Identify which cell holds the provided text, then report its [x, y] central coordinate. 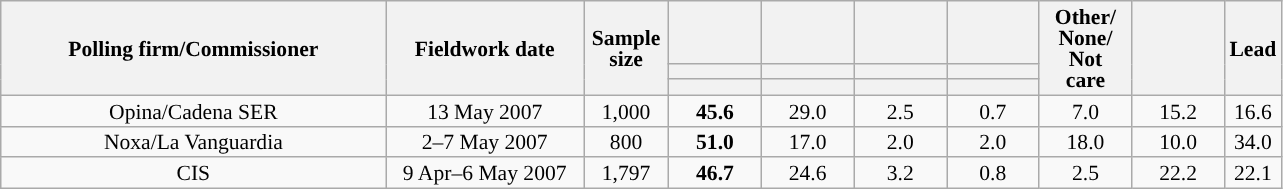
22.2 [1178, 174]
1,000 [626, 110]
24.6 [808, 174]
10.0 [1178, 142]
Lead [1252, 48]
18.0 [1086, 142]
34.0 [1252, 142]
1,797 [626, 174]
51.0 [716, 142]
16.6 [1252, 110]
9 Apr–6 May 2007 [485, 174]
Opina/Cadena SER [194, 110]
Other/None/Notcare [1086, 48]
13 May 2007 [485, 110]
2–7 May 2007 [485, 142]
46.7 [716, 174]
Fieldwork date [485, 48]
Noxa/La Vanguardia [194, 142]
29.0 [808, 110]
Polling firm/Commissioner [194, 48]
Sample size [626, 48]
0.8 [992, 174]
22.1 [1252, 174]
0.7 [992, 110]
45.6 [716, 110]
CIS [194, 174]
800 [626, 142]
7.0 [1086, 110]
17.0 [808, 142]
15.2 [1178, 110]
3.2 [900, 174]
